Find where the given text appears and provide that cell's center as (x, y) coordinate. 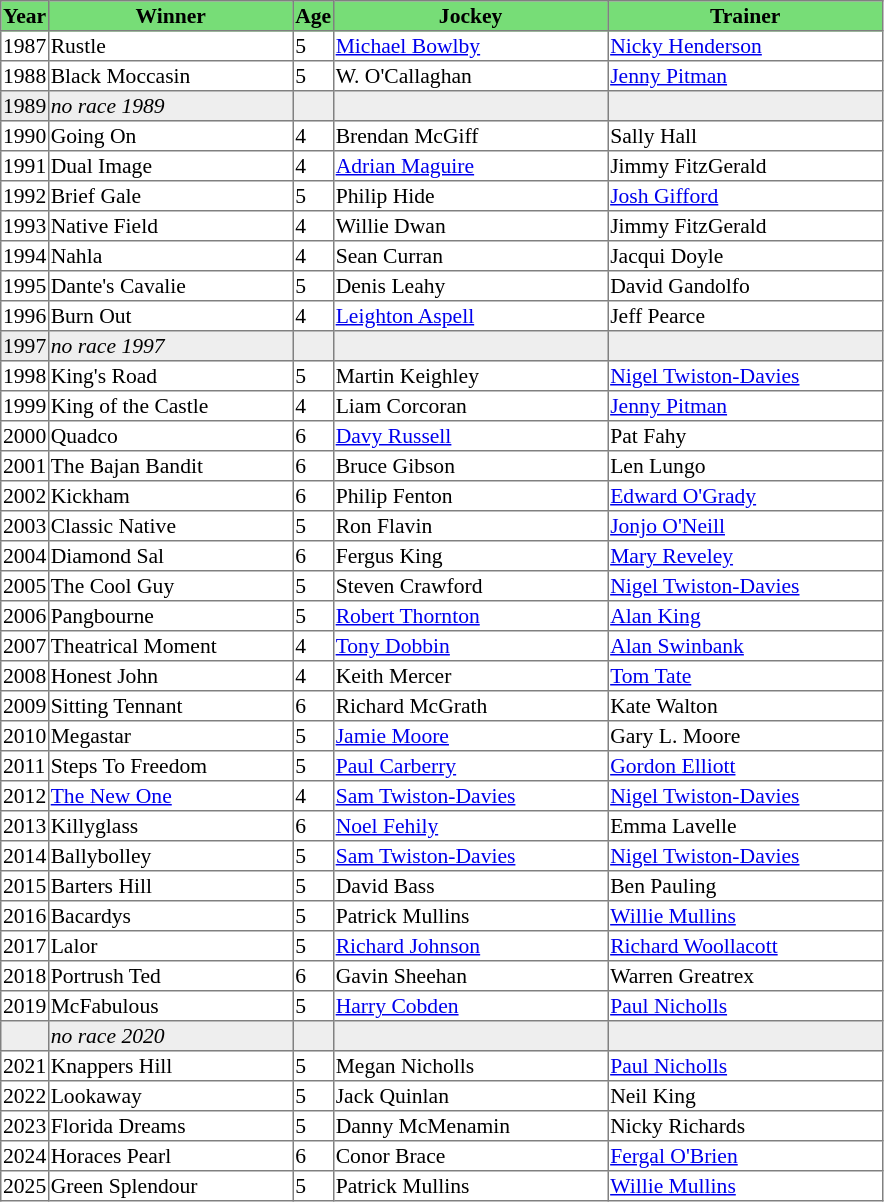
2009 (25, 706)
no race 1997 (170, 346)
The New One (170, 796)
Liam Corcoran (470, 406)
Leighton Aspell (470, 316)
Neil King (745, 1096)
2025 (25, 1186)
2005 (25, 586)
Brief Gale (170, 196)
2003 (25, 526)
Danny McMenamin (470, 1126)
Len Lungo (745, 466)
Megan Nicholls (470, 1066)
Classic Native (170, 526)
Willie Dwan (470, 226)
2002 (25, 496)
Horaces Pearl (170, 1156)
2017 (25, 946)
2011 (25, 766)
Steven Crawford (470, 586)
David Gandolfo (745, 286)
no race 1989 (170, 106)
Conor Brace (470, 1156)
1993 (25, 226)
Warren Greatrex (745, 976)
Edward O'Grady (745, 496)
2010 (25, 736)
David Bass (470, 886)
Martin Keighley (470, 376)
2021 (25, 1066)
1992 (25, 196)
Nahla (170, 256)
Paul Carberry (470, 766)
King's Road (170, 376)
Noel Fehily (470, 826)
Mary Reveley (745, 556)
Gary L. Moore (745, 736)
Black Moccasin (170, 76)
Josh Gifford (745, 196)
2006 (25, 616)
Sally Hall (745, 136)
1988 (25, 76)
1989 (25, 106)
2007 (25, 646)
Ben Pauling (745, 886)
Nicky Henderson (745, 46)
1995 (25, 286)
1990 (25, 136)
Florida Dreams (170, 1126)
The Bajan Bandit (170, 466)
Green Splendour (170, 1186)
Diamond Sal (170, 556)
1997 (25, 346)
2016 (25, 916)
Dual Image (170, 166)
Nicky Richards (745, 1126)
Jockey (470, 16)
Pangbourne (170, 616)
Steps To Freedom (170, 766)
Jacqui Doyle (745, 256)
Jamie Moore (470, 736)
2014 (25, 856)
Theatrical Moment (170, 646)
Brendan McGiff (470, 136)
Lalor (170, 946)
Fergal O'Brien (745, 1156)
2004 (25, 556)
Gordon Elliott (745, 766)
Richard McGrath (470, 706)
Adrian Maguire (470, 166)
Ballybolley (170, 856)
1998 (25, 376)
1991 (25, 166)
Megastar (170, 736)
Trainer (745, 16)
Rustle (170, 46)
2022 (25, 1096)
Burn Out (170, 316)
2024 (25, 1156)
Emma Lavelle (745, 826)
Honest John (170, 676)
2001 (25, 466)
Tom Tate (745, 676)
Killyglass (170, 826)
1999 (25, 406)
Tony Dobbin (470, 646)
Alan King (745, 616)
Year (25, 16)
Bruce Gibson (470, 466)
Jeff Pearce (745, 316)
no race 2020 (170, 1036)
1994 (25, 256)
Philip Fenton (470, 496)
Native Field (170, 226)
W. O'Callaghan (470, 76)
Quadco (170, 436)
2018 (25, 976)
Barters Hill (170, 886)
Ron Flavin (470, 526)
Bacardys (170, 916)
2008 (25, 676)
2012 (25, 796)
Davy Russell (470, 436)
Michael Bowlby (470, 46)
Dante's Cavalie (170, 286)
Sitting Tennant (170, 706)
Lookaway (170, 1096)
Kate Walton (745, 706)
Gavin Sheehan (470, 976)
1987 (25, 46)
Denis Leahy (470, 286)
1996 (25, 316)
Age (313, 16)
Richard Johnson (470, 946)
Robert Thornton (470, 616)
Jonjo O'Neill (745, 526)
Richard Woollacott (745, 946)
Portrush Ted (170, 976)
McFabulous (170, 1006)
2023 (25, 1126)
Winner (170, 16)
2013 (25, 826)
The Cool Guy (170, 586)
Fergus King (470, 556)
Pat Fahy (745, 436)
Jack Quinlan (470, 1096)
Sean Curran (470, 256)
2000 (25, 436)
2015 (25, 886)
Alan Swinbank (745, 646)
Knappers Hill (170, 1066)
2019 (25, 1006)
Harry Cobden (470, 1006)
Philip Hide (470, 196)
Keith Mercer (470, 676)
King of the Castle (170, 406)
Going On (170, 136)
Kickham (170, 496)
